Find where the given text appears and provide that cell's center as [X, Y] coordinate. 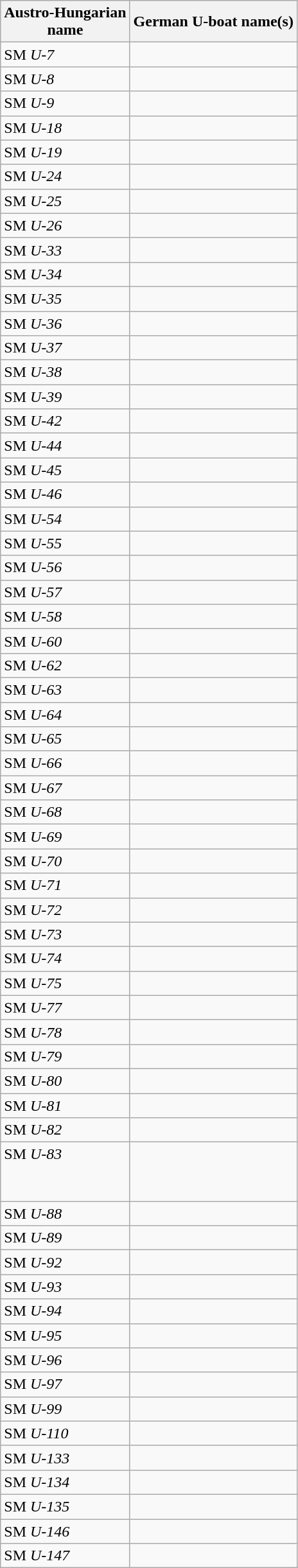
SM U-36 [66, 323]
SM U-75 [66, 983]
SM U-9 [66, 103]
SM U-89 [66, 1238]
SM U-134 [66, 1482]
SM U-95 [66, 1336]
SM U-35 [66, 299]
SM U-147 [66, 1556]
SM U-67 [66, 788]
SM U-74 [66, 959]
Austro-Hungarianname [66, 22]
SM U-57 [66, 592]
SM U-34 [66, 274]
SM U-146 [66, 1531]
SM U-73 [66, 934]
SM U-45 [66, 470]
SM U-79 [66, 1056]
SM U-33 [66, 250]
SM U-110 [66, 1433]
SM U-37 [66, 348]
SM U-68 [66, 812]
SM U-24 [66, 177]
SM U-18 [66, 128]
SM U-72 [66, 910]
SM U-39 [66, 397]
SM U-93 [66, 1287]
SM U-56 [66, 568]
SM U-19 [66, 152]
SM U-135 [66, 1506]
SM U-63 [66, 690]
SM U-77 [66, 1007]
SM U-25 [66, 201]
SM U-44 [66, 446]
SM U-66 [66, 763]
SM U-81 [66, 1105]
SM U-42 [66, 421]
SM U-69 [66, 837]
SM U-71 [66, 885]
SM U-8 [66, 79]
SM U-46 [66, 494]
SM U-38 [66, 372]
SM U-65 [66, 739]
SM U-7 [66, 55]
SM U-97 [66, 1384]
SM U-54 [66, 519]
SM U-133 [66, 1458]
SM U-82 [66, 1130]
SM U-88 [66, 1214]
SM U-55 [66, 543]
SM U-58 [66, 616]
German U-boat name(s) [213, 22]
SM U-83 [66, 1172]
SM U-92 [66, 1262]
SM U-62 [66, 665]
SM U-80 [66, 1081]
SM U-26 [66, 225]
SM U-78 [66, 1032]
SM U-96 [66, 1360]
SM U-60 [66, 641]
SM U-64 [66, 715]
SM U-99 [66, 1409]
SM U-70 [66, 861]
SM U-94 [66, 1311]
